Determine the (x, y) coordinate at the center of the cell enclosing the given text.  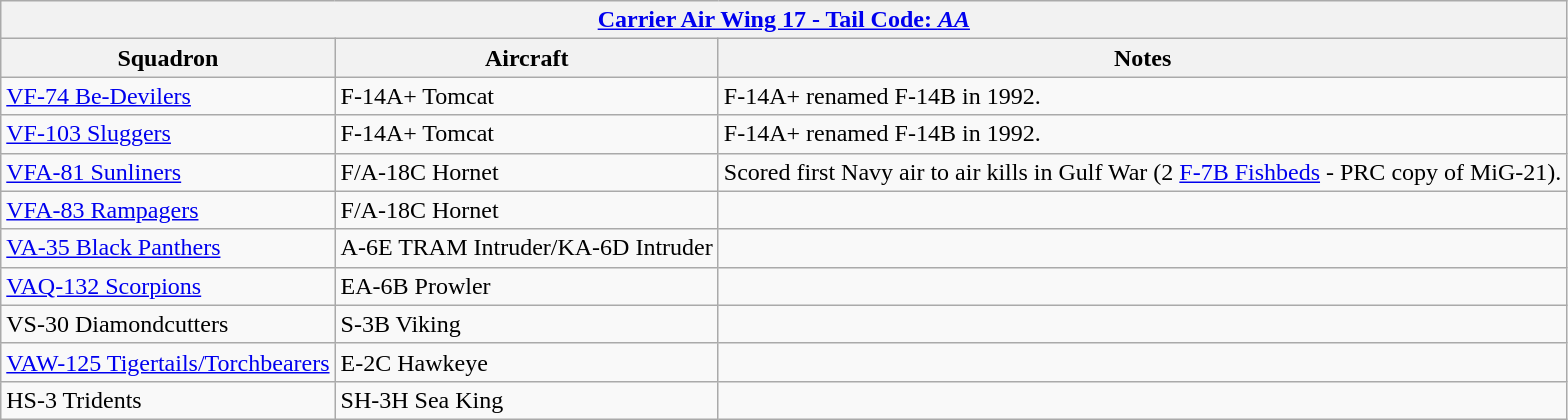
VA-35 Black Panthers (168, 248)
Notes (1142, 58)
Aircraft (526, 58)
VAW-125 Tigertails/Torchbearers (168, 362)
HS-3 Tridents (168, 400)
Squadron (168, 58)
VF-74 Be-Devilers (168, 96)
E-2C Hawkeye (526, 362)
VFA-83 Rampagers (168, 210)
VFA-81 Sunliners (168, 172)
Carrier Air Wing 17 - Tail Code: AA (784, 20)
S-3B Viking (526, 324)
Scored first Navy air to air kills in Gulf War (2 F-7B Fishbeds - PRC copy of MiG-21). (1142, 172)
VF-103 Sluggers (168, 134)
A-6E TRAM Intruder/KA-6D Intruder (526, 248)
EA-6B Prowler (526, 286)
SH-3H Sea King (526, 400)
VS-30 Diamondcutters (168, 324)
VAQ-132 Scorpions (168, 286)
